From the cell containing the given text, extract its center point as (x, y) coordinate. 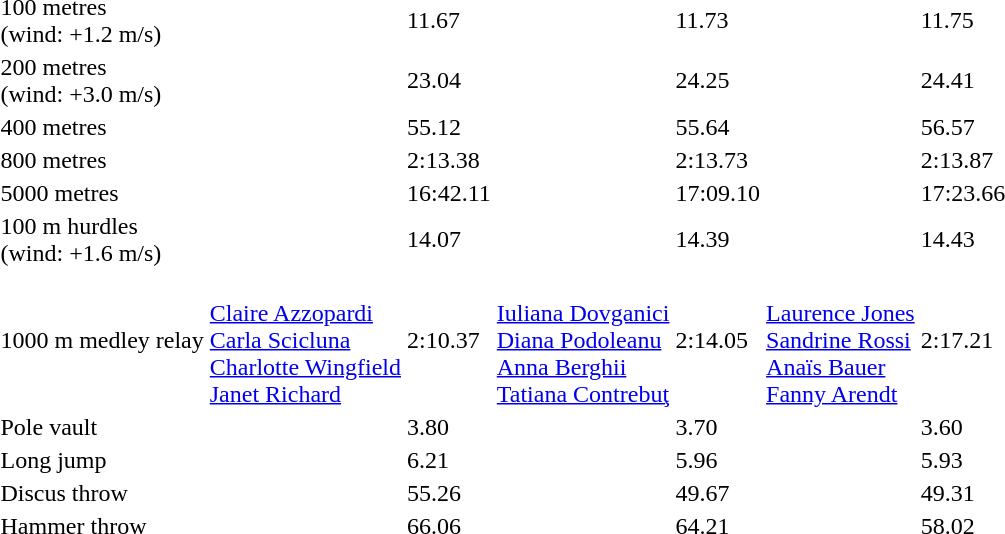
Claire AzzopardiCarla SciclunaCharlotte WingfieldJanet Richard (305, 340)
14.39 (718, 240)
14.07 (450, 240)
24.25 (718, 80)
16:42.11 (450, 193)
55.12 (450, 127)
23.04 (450, 80)
2:13.73 (718, 160)
2:13.38 (450, 160)
3.80 (450, 427)
5.96 (718, 460)
3.70 (718, 427)
Laurence JonesSandrine RossiAnaïs BauerFanny Arendt (841, 340)
6.21 (450, 460)
2:14.05 (718, 340)
17:09.10 (718, 193)
2:10.37 (450, 340)
Iuliana DovganiciDiana PodoleanuAnna BerghiiTatiana Contrebuţ (583, 340)
49.67 (718, 493)
55.64 (718, 127)
55.26 (450, 493)
